Detect which cell encompasses the target text, then output its [X, Y] center coordinate. 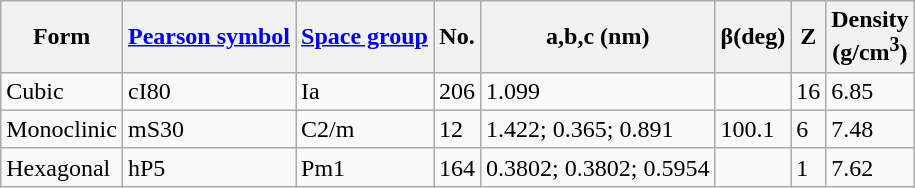
Hexagonal [62, 167]
7.48 [870, 129]
Density (g/cm3) [870, 37]
Space group [365, 37]
164 [458, 167]
a,b,c (nm) [598, 37]
Cubic [62, 91]
Z [808, 37]
6 [808, 129]
C2/m [365, 129]
16 [808, 91]
100.1 [753, 129]
6.85 [870, 91]
β(deg) [753, 37]
Pearson symbol [208, 37]
1.099 [598, 91]
Pm1 [365, 167]
Form [62, 37]
cI80 [208, 91]
hP5 [208, 167]
1.422; 0.365; 0.891 [598, 129]
mS30 [208, 129]
12 [458, 129]
Ia [365, 91]
206 [458, 91]
7.62 [870, 167]
No. [458, 37]
1 [808, 167]
0.3802; 0.3802; 0.5954 [598, 167]
Monoclinic [62, 129]
